Pinpoint the cell where the given text exists, returning its (X, Y) midpoint coordinate. 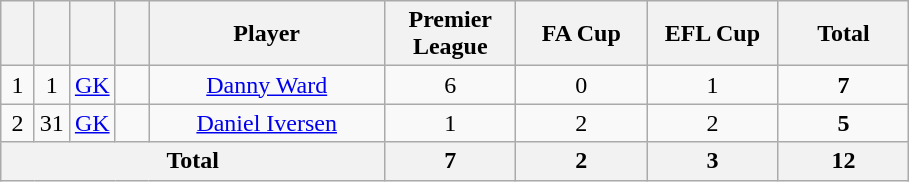
EFL Cup (712, 34)
Player (267, 34)
0 (582, 85)
3 (712, 161)
12 (844, 161)
FA Cup (582, 34)
Daniel Iversen (267, 123)
5 (844, 123)
Danny Ward (267, 85)
Premier League (450, 34)
6 (450, 85)
31 (52, 123)
